Extract the [x, y] coordinate from the center of the cell holding the provided text.  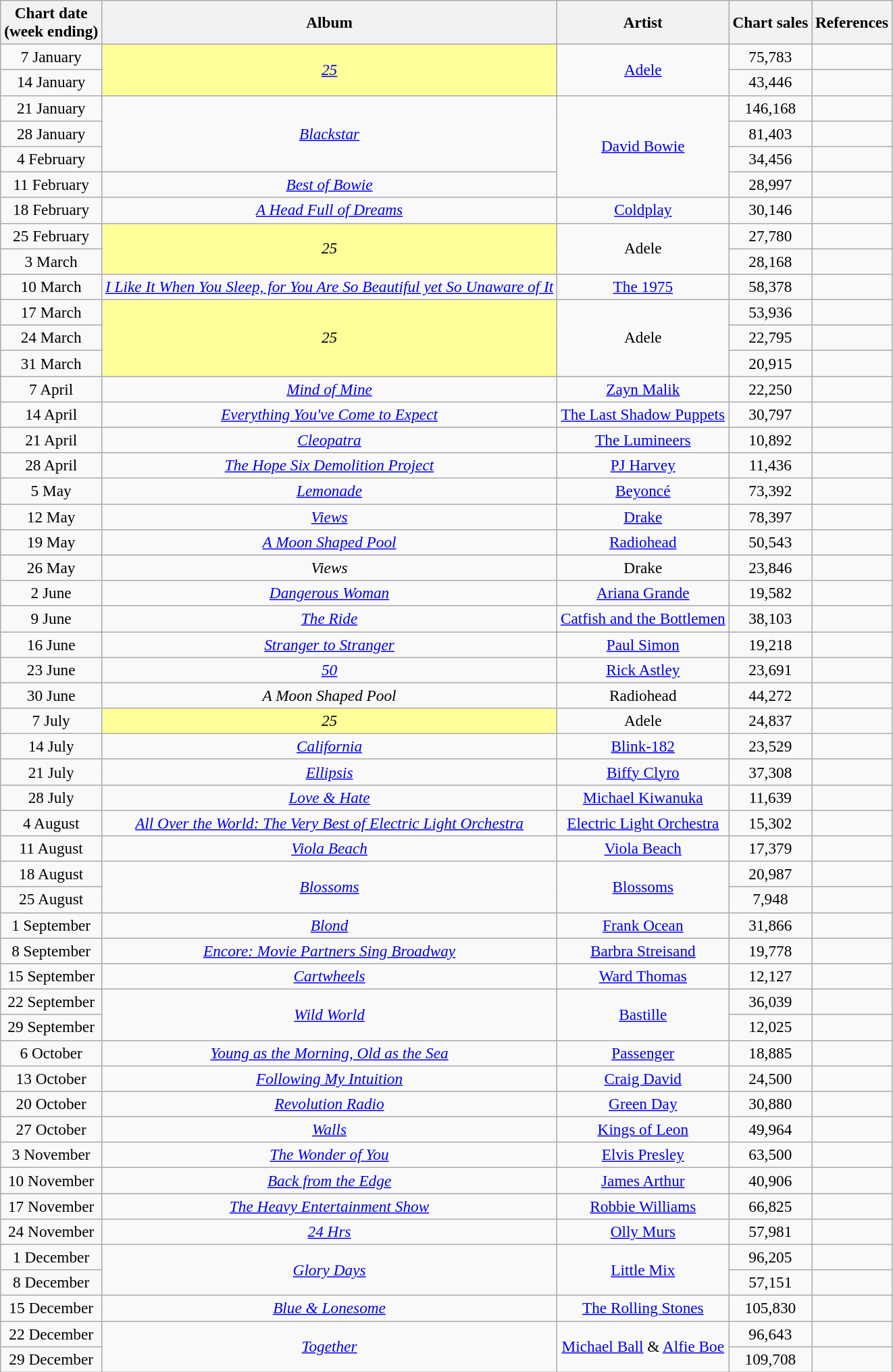
30 June [51, 695]
34,456 [770, 159]
19,218 [770, 644]
21 July [51, 772]
The Last Shadow Puppets [643, 414]
24 March [51, 338]
Elvis Presley [643, 1155]
Glory Days [330, 1270]
20,987 [770, 874]
27 October [51, 1129]
96,643 [770, 1333]
3 March [51, 261]
8 September [51, 950]
24 Hrs [330, 1231]
25 February [51, 236]
Ellipsis [330, 772]
Biffy Clyro [643, 772]
26 May [51, 568]
Coldplay [643, 210]
22,250 [770, 389]
12 May [51, 516]
Ward Thomas [643, 976]
10 March [51, 287]
66,825 [770, 1206]
58,378 [770, 287]
146,168 [770, 108]
9 June [51, 618]
43,446 [770, 82]
28 January [51, 133]
6 October [51, 1053]
15 December [51, 1308]
Blue & Lonesome [330, 1308]
30,797 [770, 414]
14 April [51, 414]
78,397 [770, 516]
18,885 [770, 1053]
Paul Simon [643, 644]
A Head Full of Dreams [330, 210]
Chart date(week ending) [51, 22]
27,780 [770, 236]
22 September [51, 1002]
4 August [51, 823]
28 July [51, 798]
21 January [51, 108]
13 October [51, 1078]
Barbra Streisand [643, 950]
17 March [51, 312]
24,837 [770, 720]
1 September [51, 925]
I Like It When You Sleep, for You Are So Beautiful yet So Unaware of It [330, 287]
7,948 [770, 900]
31,866 [770, 925]
James Arthur [643, 1180]
The Lumineers [643, 440]
37,308 [770, 772]
24,500 [770, 1078]
2 June [51, 593]
57,981 [770, 1231]
Rick Astley [643, 670]
Little Mix [643, 1270]
17 November [51, 1206]
Encore: Movie Partners Sing Broadway [330, 950]
The Heavy Entertainment Show [330, 1206]
Everything You've Come to Expect [330, 414]
Revolution Radio [330, 1104]
California [330, 746]
23,846 [770, 568]
10,892 [770, 440]
Bastille [643, 1014]
22 December [51, 1333]
17,379 [770, 848]
Robbie Williams [643, 1206]
Dangerous Woman [330, 593]
Ariana Grande [643, 593]
Best of Bowie [330, 185]
The Wonder of You [330, 1155]
19,582 [770, 593]
23,529 [770, 746]
Olly Murs [643, 1231]
14 January [51, 82]
18 August [51, 874]
105,830 [770, 1308]
Artist [643, 22]
16 June [51, 644]
Electric Light Orchestra [643, 823]
The 1975 [643, 287]
4 February [51, 159]
96,205 [770, 1257]
10 November [51, 1180]
28 April [51, 466]
Following My Intuition [330, 1078]
25 August [51, 900]
Michael Ball & Alfie Boe [643, 1346]
7 April [51, 389]
1 December [51, 1257]
5 May [51, 491]
38,103 [770, 618]
Cartwheels [330, 976]
12,127 [770, 976]
Chart sales [770, 22]
Wild World [330, 1014]
David Bowie [643, 146]
12,025 [770, 1027]
75,783 [770, 57]
21 April [51, 440]
Blink-182 [643, 746]
All Over the World: The Very Best of Electric Light Orchestra [330, 823]
Mind of Mine [330, 389]
Kings of Leon [643, 1129]
40,906 [770, 1180]
The Rolling Stones [643, 1308]
18 February [51, 210]
14 July [51, 746]
11 August [51, 848]
Lemonade [330, 491]
Back from the Edge [330, 1180]
19,778 [770, 950]
Blond [330, 925]
63,500 [770, 1155]
Young as the Morning, Old as the Sea [330, 1053]
15 September [51, 976]
50 [330, 670]
Blackstar [330, 134]
81,403 [770, 133]
Michael Kiwanuka [643, 798]
The Hope Six Demolition Project [330, 466]
7 July [51, 720]
22,795 [770, 338]
Together [330, 1346]
31 March [51, 363]
8 December [51, 1283]
References [852, 22]
28,997 [770, 185]
50,543 [770, 542]
20 October [51, 1104]
Walls [330, 1129]
Passenger [643, 1053]
Cleopatra [330, 440]
23 June [51, 670]
11,639 [770, 798]
Stranger to Stranger [330, 644]
Album [330, 22]
30,880 [770, 1104]
Beyoncé [643, 491]
30,146 [770, 210]
15,302 [770, 823]
36,039 [770, 1002]
11 February [51, 185]
53,936 [770, 312]
7 January [51, 57]
57,151 [770, 1283]
Zayn Malik [643, 389]
29 December [51, 1359]
11,436 [770, 466]
29 September [51, 1027]
19 May [51, 542]
3 November [51, 1155]
Frank Ocean [643, 925]
49,964 [770, 1129]
73,392 [770, 491]
23,691 [770, 670]
The Ride [330, 618]
PJ Harvey [643, 466]
109,708 [770, 1359]
Catfish and the Bottlemen [643, 618]
44,272 [770, 695]
Love & Hate [330, 798]
Craig David [643, 1078]
Green Day [643, 1104]
28,168 [770, 261]
24 November [51, 1231]
20,915 [770, 363]
